Return [X, Y] of the center of cell containing provided text 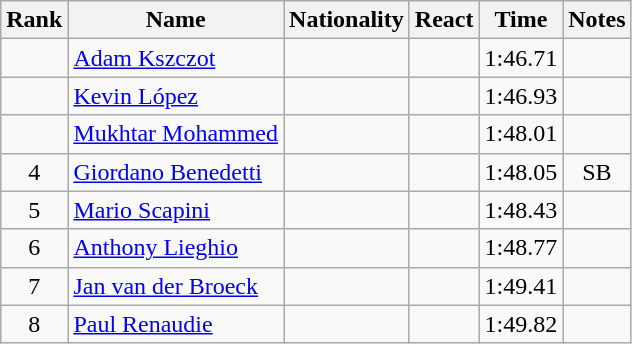
Paul Renaudie [176, 324]
1:49.41 [521, 286]
Mario Scapini [176, 210]
Name [176, 20]
1:46.93 [521, 96]
React [444, 20]
7 [34, 286]
4 [34, 172]
Kevin López [176, 96]
SB [597, 172]
Nationality [347, 20]
1:48.43 [521, 210]
Mukhtar Mohammed [176, 134]
1:46.71 [521, 58]
Notes [597, 20]
8 [34, 324]
1:48.77 [521, 248]
Adam Kszczot [176, 58]
Rank [34, 20]
1:48.01 [521, 134]
1:48.05 [521, 172]
Time [521, 20]
Giordano Benedetti [176, 172]
5 [34, 210]
6 [34, 248]
Jan van der Broeck [176, 286]
1:49.82 [521, 324]
Anthony Lieghio [176, 248]
